Return the [X, Y] coordinate for the center point of the cell that contains the specified text.  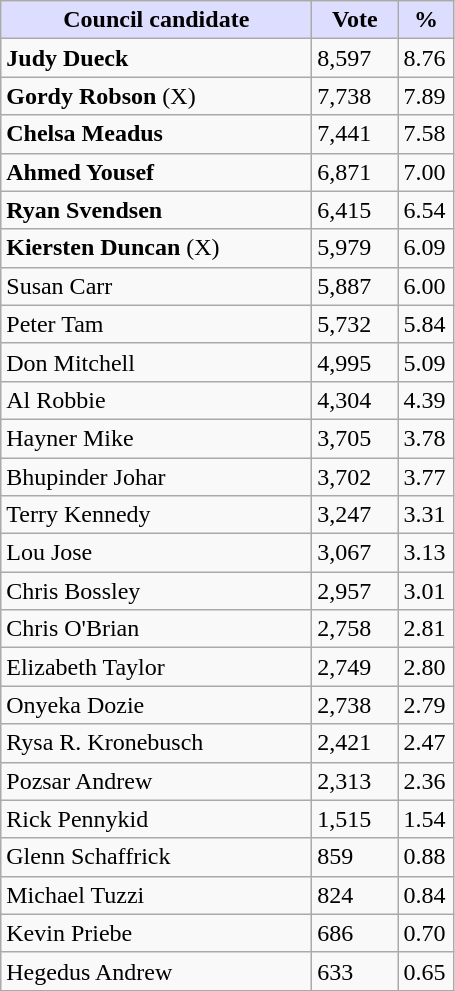
0.65 [426, 971]
3,067 [355, 553]
Ahmed Yousef [156, 172]
6.09 [426, 248]
5.09 [426, 362]
Hayner Mike [156, 438]
1,515 [355, 819]
5,887 [355, 286]
2.81 [426, 629]
3,702 [355, 477]
% [426, 20]
Onyeka Dozie [156, 705]
4.39 [426, 400]
3.31 [426, 515]
Hegedus Andrew [156, 971]
Kiersten Duncan (X) [156, 248]
6.00 [426, 286]
2,749 [355, 667]
5,979 [355, 248]
2.80 [426, 667]
0.88 [426, 857]
Lou Jose [156, 553]
4,995 [355, 362]
2,313 [355, 781]
1.54 [426, 819]
Elizabeth Taylor [156, 667]
3.78 [426, 438]
Michael Tuzzi [156, 895]
8.76 [426, 58]
0.84 [426, 895]
3.01 [426, 591]
Al Robbie [156, 400]
Peter Tam [156, 324]
7,441 [355, 134]
2.47 [426, 743]
Gordy Robson (X) [156, 96]
6,871 [355, 172]
859 [355, 857]
633 [355, 971]
3,705 [355, 438]
Judy Dueck [156, 58]
3,247 [355, 515]
2,758 [355, 629]
5.84 [426, 324]
2,957 [355, 591]
Terry Kennedy [156, 515]
3.13 [426, 553]
Bhupinder Johar [156, 477]
Council candidate [156, 20]
Susan Carr [156, 286]
824 [355, 895]
7.89 [426, 96]
Rick Pennykid [156, 819]
Kevin Priebe [156, 933]
Pozsar Andrew [156, 781]
Don Mitchell [156, 362]
Rysa R. Kronebusch [156, 743]
5,732 [355, 324]
2,738 [355, 705]
7.58 [426, 134]
Ryan Svendsen [156, 210]
8,597 [355, 58]
2,421 [355, 743]
7.00 [426, 172]
3.77 [426, 477]
Vote [355, 20]
686 [355, 933]
Chris O'Brian [156, 629]
Chelsa Meadus [156, 134]
Glenn Schaffrick [156, 857]
6,415 [355, 210]
Chris Bossley [156, 591]
2.79 [426, 705]
2.36 [426, 781]
7,738 [355, 96]
6.54 [426, 210]
0.70 [426, 933]
4,304 [355, 400]
